From the cell containing the given text, extract its center point as [X, Y] coordinate. 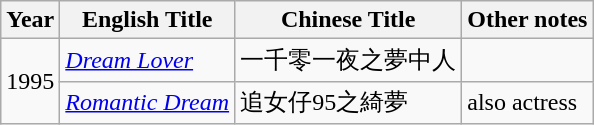
Year [30, 20]
Chinese Title [348, 20]
English Title [148, 20]
Dream Lover [148, 60]
追女仔95之綺夢 [348, 102]
Other notes [528, 20]
1995 [30, 82]
also actress [528, 102]
一千零一夜之夢中人 [348, 60]
Romantic Dream [148, 102]
